Locate the cell with the specified text and output its (X, Y) center coordinate. 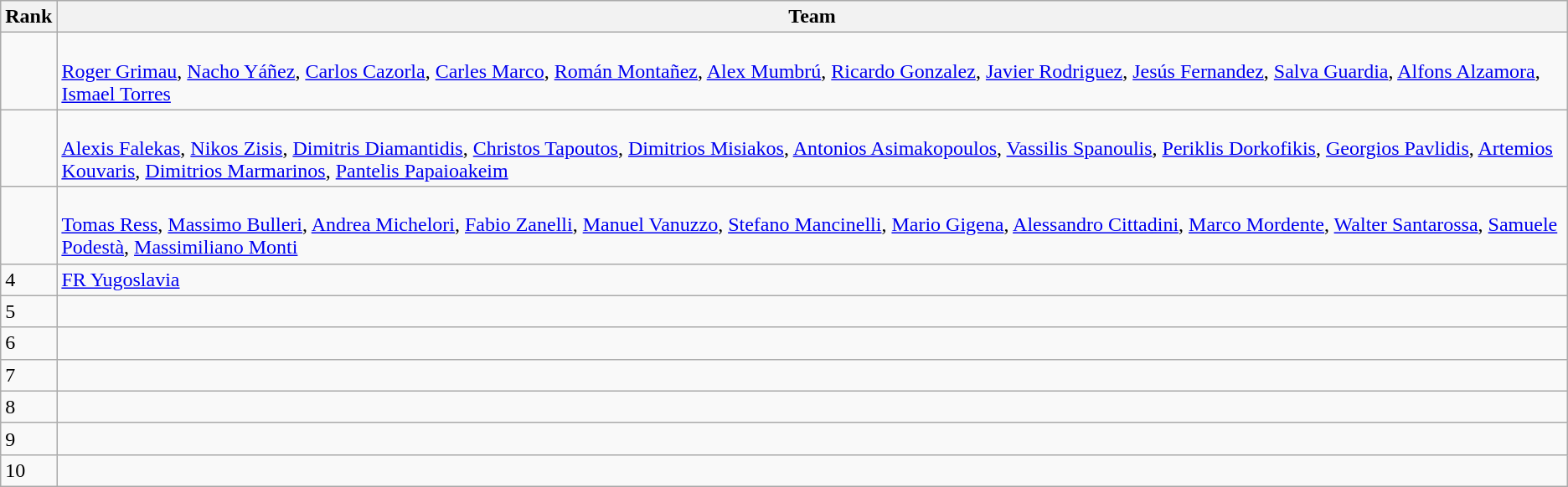
4 (28, 279)
6 (28, 343)
Team (812, 17)
9 (28, 438)
10 (28, 470)
Rank (28, 17)
7 (28, 375)
FR Yugoslavia (812, 279)
8 (28, 407)
5 (28, 311)
